Find where the given text appears and provide that cell's center as [x, y] coordinate. 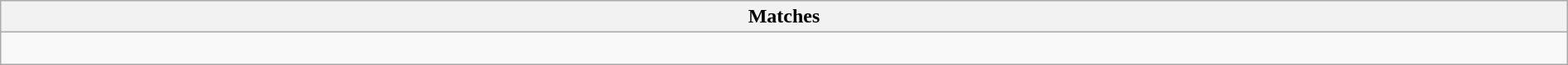
Matches [784, 17]
